Locate the cell with the specified text and output its [x, y] center coordinate. 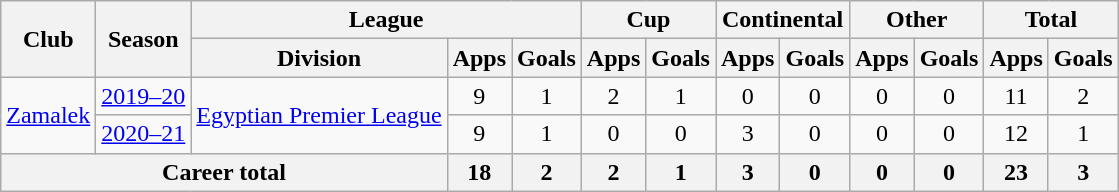
League [386, 20]
Club [48, 39]
12 [1016, 134]
Division [319, 58]
Career total [224, 172]
Egyptian Premier League [319, 115]
2019–20 [144, 96]
Other [917, 20]
18 [479, 172]
2020–21 [144, 134]
Zamalek [48, 115]
23 [1016, 172]
Cup [648, 20]
Season [144, 39]
Total [1051, 20]
11 [1016, 96]
Continental [783, 20]
